Return the (X, Y) coordinate for the center point of the cell that contains the specified text.  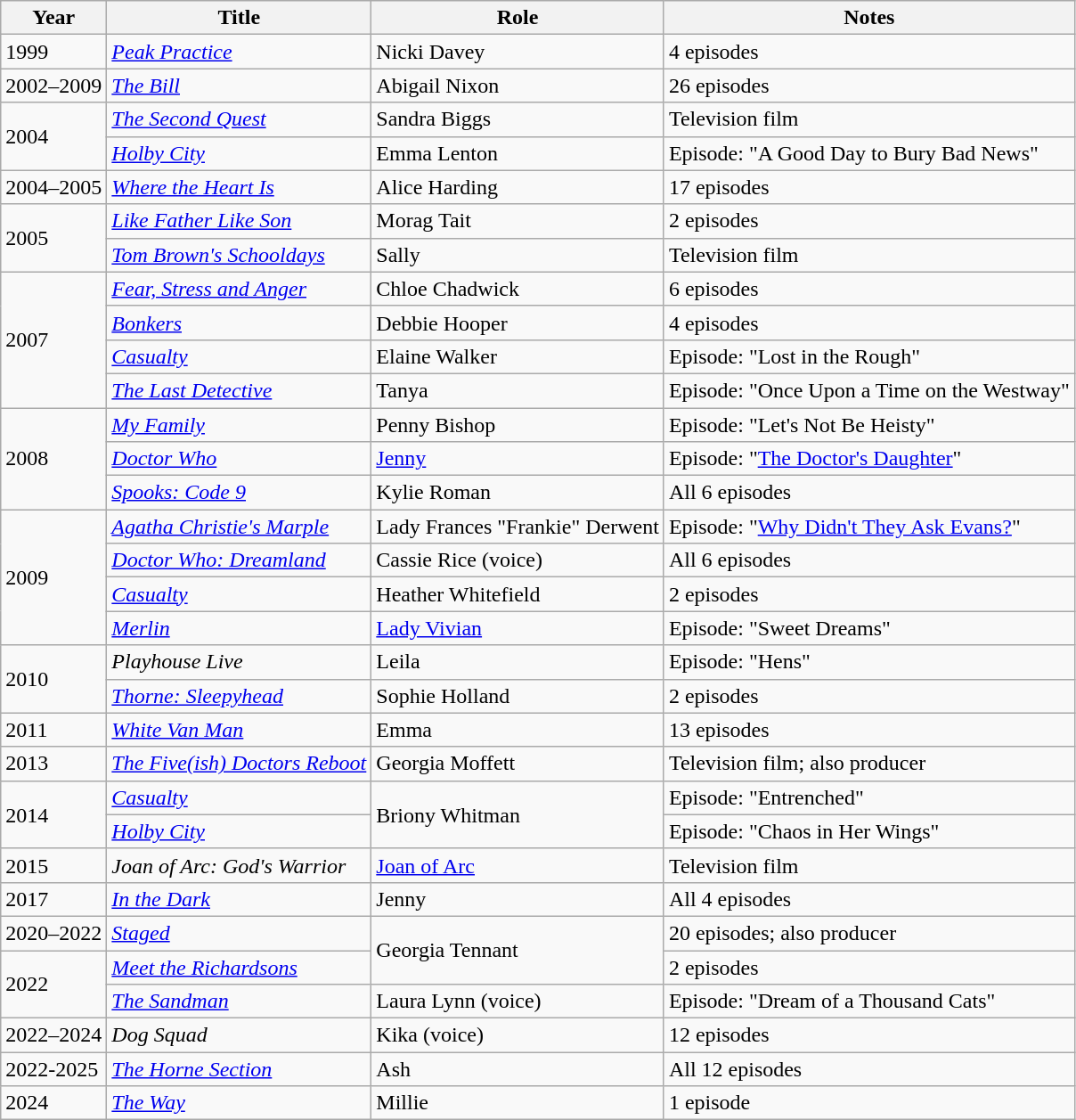
2022-2025 (53, 1069)
Kika (voice) (518, 1035)
17 episodes (869, 187)
Episode: "Chaos in Her Wings" (869, 831)
Emma (518, 730)
Notes (869, 18)
Joan of Arc: God's Warrior (239, 865)
1 episode (869, 1103)
Episode: "Sweet Dreams" (869, 628)
Thorne: Sleepyhead (239, 696)
Episode: "Entrenched" (869, 797)
2011 (53, 730)
2015 (53, 865)
Sandra Biggs (518, 119)
Bonkers (239, 323)
2024 (53, 1103)
2008 (53, 459)
The Sandman (239, 1001)
Fear, Stress and Anger (239, 289)
Staged (239, 933)
Episode: "The Doctor's Daughter" (869, 459)
Episode: "Hens" (869, 662)
Joan of Arc (518, 865)
Alice Harding (518, 187)
Spooks: Code 9 (239, 493)
2017 (53, 899)
Year (53, 18)
White Van Man (239, 730)
2014 (53, 814)
Emma Lenton (518, 153)
The Second Quest (239, 119)
6 episodes (869, 289)
Tanya (518, 390)
Episode: "Let's Not Be Heisty" (869, 425)
Lady Frances "Frankie" Derwent (518, 527)
Agatha Christie's Marple (239, 527)
1999 (53, 52)
Title (239, 18)
Sally (518, 255)
Abigail Nixon (518, 86)
The Way (239, 1103)
Elaine Walker (518, 356)
Nicki Davey (518, 52)
The Five(ish) Doctors Reboot (239, 764)
2007 (53, 339)
Cassie Rice (voice) (518, 560)
Laura Lynn (voice) (518, 1001)
2009 (53, 577)
Doctor Who (239, 459)
Episode: "Why Didn't They Ask Evans?" (869, 527)
Television film; also producer (869, 764)
Episode: "Lost in the Rough" (869, 356)
Doctor Who: Dreamland (239, 560)
Merlin (239, 628)
13 episodes (869, 730)
2013 (53, 764)
The Bill (239, 86)
Penny Bishop (518, 425)
Kylie Roman (518, 493)
Briony Whitman (518, 814)
20 episodes; also producer (869, 933)
Role (518, 18)
The Horne Section (239, 1069)
Meet the Richardsons (239, 967)
Episode: "A Good Day to Bury Bad News" (869, 153)
In the Dark (239, 899)
Playhouse Live (239, 662)
12 episodes (869, 1035)
Like Father Like Son (239, 221)
Chloe Chadwick (518, 289)
Sophie Holland (518, 696)
Georgia Tennant (518, 950)
Morag Tait (518, 221)
My Family (239, 425)
Georgia Moffett (518, 764)
Lady Vivian (518, 628)
2005 (53, 238)
Peak Practice (239, 52)
2022–2024 (53, 1035)
Tom Brown's Schooldays (239, 255)
2022 (53, 984)
2004 (53, 136)
2002–2009 (53, 86)
2010 (53, 679)
2004–2005 (53, 187)
Ash (518, 1069)
Where the Heart Is (239, 187)
Heather Whitefield (518, 594)
The Last Detective (239, 390)
All 12 episodes (869, 1069)
26 episodes (869, 86)
Debbie Hooper (518, 323)
Episode: "Dream of a Thousand Cats" (869, 1001)
Millie (518, 1103)
All 4 episodes (869, 899)
2020–2022 (53, 933)
Episode: "Once Upon a Time on the Westway" (869, 390)
Leila (518, 662)
Dog Squad (239, 1035)
